Search for the cell housing the specified text and yield its [x, y] center coordinate. 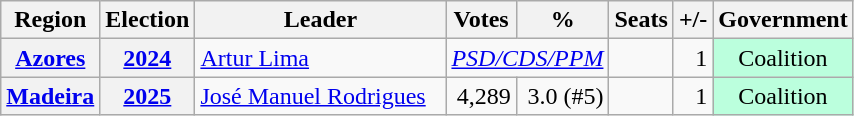
Seats [641, 20]
PSD/CDS/PPM [528, 58]
2025 [148, 96]
Madeira [50, 96]
Region [50, 20]
Votes [481, 20]
2024 [148, 58]
Azores [50, 58]
Election [148, 20]
+/- [692, 20]
José Manuel Rodrigues [320, 96]
4,289 [481, 96]
Artur Lima [320, 58]
Government [783, 20]
% [562, 20]
Leader [320, 20]
3.0 (#5) [562, 96]
